For the text-containing cell, return its midpoint in (x, y) coordinate format. 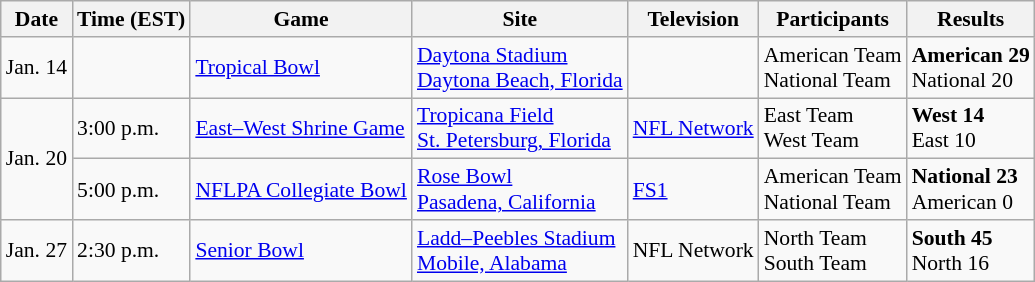
East–West Shrine Game (301, 128)
Participants (833, 19)
3:00 p.m. (131, 128)
5:00 p.m. (131, 190)
FS1 (694, 190)
North TeamSouth Team (833, 250)
Time (EST) (131, 19)
Results (971, 19)
Daytona StadiumDaytona Beach, Florida (520, 68)
Date (36, 19)
Game (301, 19)
Jan. 14 (36, 68)
Tropicana FieldSt. Petersburg, Florida (520, 128)
Jan. 20 (36, 159)
Rose BowlPasadena, California (520, 190)
American 29National 20 (971, 68)
South 45North 16 (971, 250)
Senior Bowl (301, 250)
Television (694, 19)
Ladd–Peebles StadiumMobile, Alabama (520, 250)
National 23American 0 (971, 190)
West 14East 10 (971, 128)
Jan. 27 (36, 250)
NFLPA Collegiate Bowl (301, 190)
Tropical Bowl (301, 68)
2:30 p.m. (131, 250)
Site (520, 19)
East TeamWest Team (833, 128)
